Return (X, Y) of the center of cell containing provided text 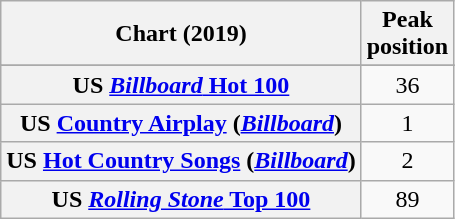
1 (407, 123)
89 (407, 199)
US Country Airplay (Billboard) (181, 123)
2 (407, 161)
Chart (2019) (181, 34)
US Rolling Stone Top 100 (181, 199)
36 (407, 85)
US Billboard Hot 100 (181, 85)
Peakposition (407, 34)
US Hot Country Songs (Billboard) (181, 161)
